Pinpoint the cell where the given text exists, returning its (X, Y) midpoint coordinate. 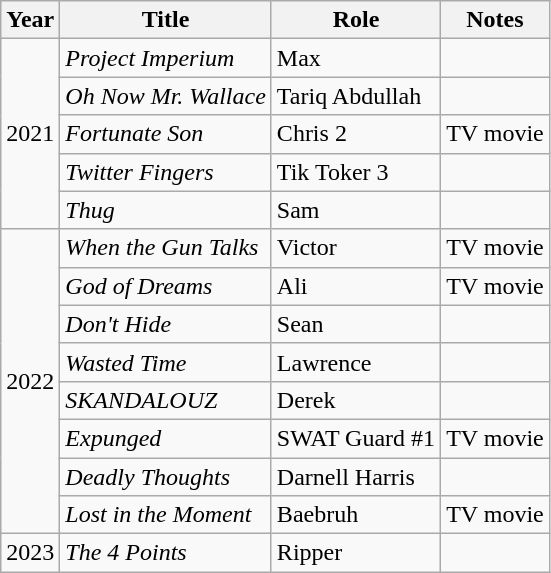
Lawrence (356, 362)
Tik Toker 3 (356, 172)
When the Gun Talks (166, 248)
Notes (496, 20)
Darnell Harris (356, 477)
Victor (356, 248)
The 4 Points (166, 553)
Twitter Fingers (166, 172)
2021 (30, 134)
Don't Hide (166, 324)
Expunged (166, 438)
Project Imperium (166, 58)
Chris 2 (356, 134)
SKANDALOUZ (166, 400)
Tariq Abdullah (356, 96)
Role (356, 20)
Sean (356, 324)
2022 (30, 381)
Thug (166, 210)
SWAT Guard #1 (356, 438)
Sam (356, 210)
Ali (356, 286)
Title (166, 20)
Lost in the Moment (166, 515)
Fortunate Son (166, 134)
God of Dreams (166, 286)
Derek (356, 400)
Deadly Thoughts (166, 477)
Baebruh (356, 515)
Wasted Time (166, 362)
Ripper (356, 553)
Oh Now Mr. Wallace (166, 96)
2023 (30, 553)
Max (356, 58)
Year (30, 20)
